Locate the cell with the specified text and output its (x, y) center coordinate. 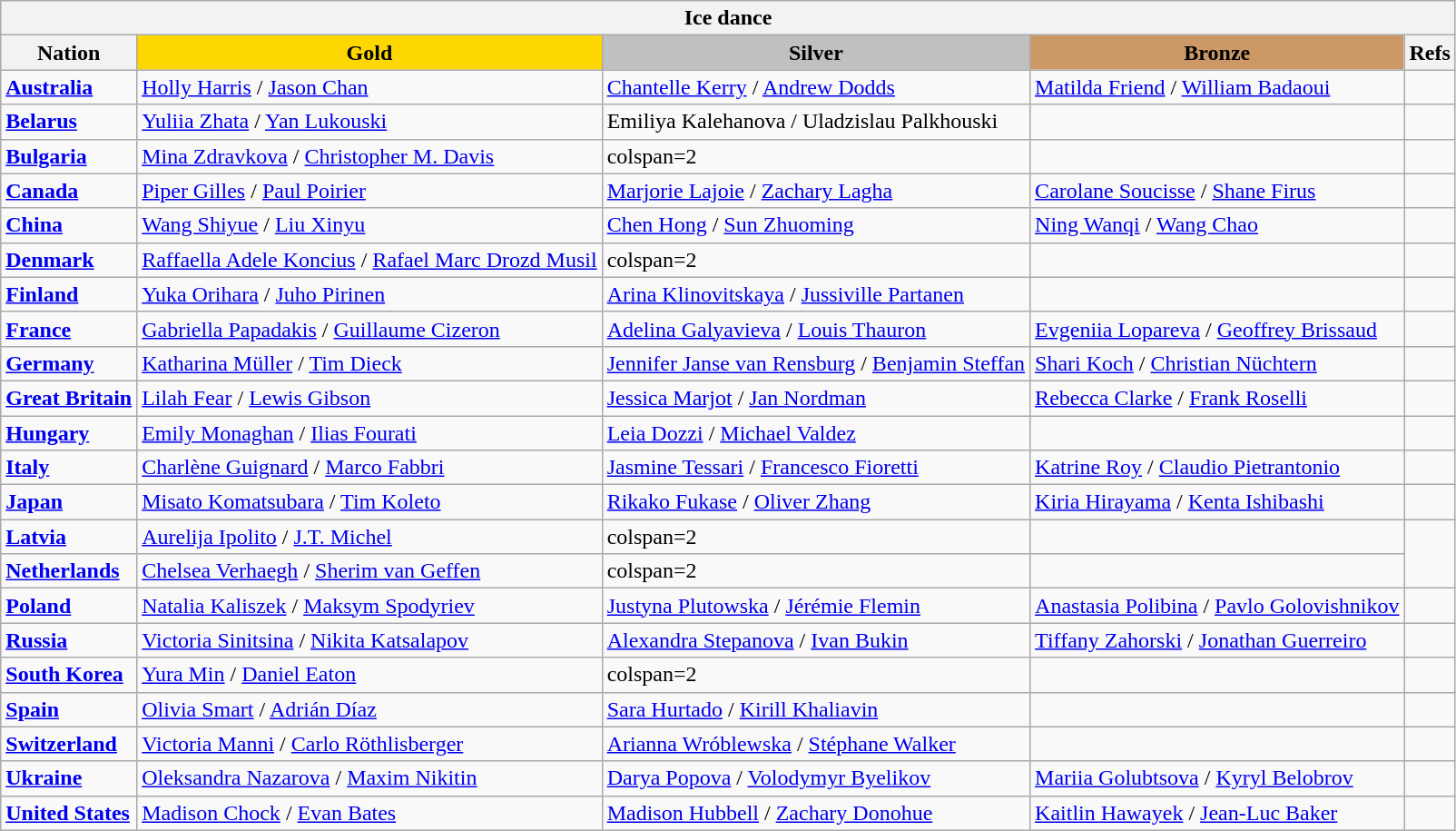
Kiria Hirayama / Kenta Ishibashi (1217, 502)
Natalia Kaliszek / Maksym Spodyriev (369, 606)
Switzerland (69, 744)
Holly Harris / Jason Chan (369, 87)
Arianna Wróblewska / Stéphane Walker (815, 744)
Germany (69, 363)
Jasmine Tessari / Francesco Fioretti (815, 468)
Gabriella Papadakis / Guillaume Cizeron (369, 329)
Madison Hubbell / Zachary Donohue (815, 813)
Poland (69, 606)
Russia (69, 640)
Hungary (69, 433)
Madison Chock / Evan Bates (369, 813)
Finland (69, 294)
Mariia Golubtsova / Kyryl Belobrov (1217, 778)
Rebecca Clarke / Frank Roselli (1217, 398)
Silver (815, 53)
Alexandra Stepanova / Ivan Bukin (815, 640)
Lilah Fear / Lewis Gibson (369, 398)
Victoria Sinitsina / Nikita Katsalapov (369, 640)
Kaitlin Hawayek / Jean-Luc Baker (1217, 813)
Olivia Smart / Adrián Díaz (369, 709)
Australia (69, 87)
Victoria Manni / Carlo Röthlisberger (369, 744)
France (69, 329)
Ukraine (69, 778)
Japan (69, 502)
Yura Min / Daniel Eaton (369, 675)
Sara Hurtado / Kirill Khaliavin (815, 709)
Nation (69, 53)
Tiffany Zahorski / Jonathan Guerreiro (1217, 640)
Emily Monaghan / Ilias Fourati (369, 433)
Ice dance (728, 18)
Jennifer Janse van Rensburg / Benjamin Steffan (815, 363)
Justyna Plutowska / Jérémie Flemin (815, 606)
Katrine Roy / Claudio Pietrantonio (1217, 468)
Rikako Fukase / Oliver Zhang (815, 502)
United States (69, 813)
Aurelija Ipolito / J.T. Michel (369, 537)
Canada (69, 191)
Italy (69, 468)
Raffaella Adele Koncius / Rafael Marc Drozd Musil (369, 260)
Anastasia Polibina / Pavlo Golovishnikov (1217, 606)
Marjorie Lajoie / Zachary Lagha (815, 191)
Evgeniia Lopareva / Geoffrey Brissaud (1217, 329)
Yuka Orihara / Juho Pirinen (369, 294)
Gold (369, 53)
Chantelle Kerry / Andrew Dodds (815, 87)
Oleksandra Nazarova / Maxim Nikitin (369, 778)
Charlène Guignard / Marco Fabbri (369, 468)
South Korea (69, 675)
Matilda Friend / William Badaoui (1217, 87)
Piper Gilles / Paul Poirier (369, 191)
Netherlands (69, 571)
Jessica Marjot / Jan Nordman (815, 398)
Yuliia Zhata / Yan Lukouski (369, 122)
Katharina Müller / Tim Dieck (369, 363)
Spain (69, 709)
Bulgaria (69, 156)
Adelina Galyavieva / Louis Thauron (815, 329)
Carolane Soucisse / Shane Firus (1217, 191)
Mina Zdravkova / Christopher M. Davis (369, 156)
Denmark (69, 260)
Shari Koch / Christian Nüchtern (1217, 363)
Belarus (69, 122)
Refs (1430, 53)
China (69, 225)
Chelsea Verhaegh / Sherim van Geffen (369, 571)
Leia Dozzi / Michael Valdez (815, 433)
Arina Klinovitskaya / Jussiville Partanen (815, 294)
Great Britain (69, 398)
Bronze (1217, 53)
Emiliya Kalehanova / Uladzislau Palkhouski (815, 122)
Darya Popova / Volodymyr Byelikov (815, 778)
Misato Komatsubara / Tim Koleto (369, 502)
Wang Shiyue / Liu Xinyu (369, 225)
Ning Wanqi / Wang Chao (1217, 225)
Latvia (69, 537)
Chen Hong / Sun Zhuoming (815, 225)
